Capture the cell that displays the provided text and extract its [x, y] central coordinate. 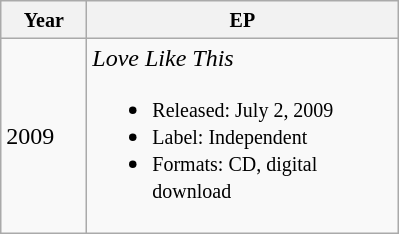
2009 [44, 136]
Year [44, 20]
Love Like ThisReleased: July 2, 2009Label: IndependentFormats: CD, digital download [242, 136]
EP [242, 20]
